Output the (x, y) coordinate of the center of the cell containing the given text.  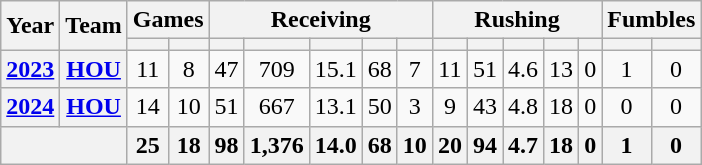
4.7 (522, 145)
667 (276, 107)
2023 (30, 69)
9 (450, 107)
4.6 (522, 69)
4.8 (522, 107)
Games (168, 20)
13 (562, 69)
98 (226, 145)
2024 (30, 107)
709 (276, 69)
14 (148, 107)
43 (484, 107)
Fumbles (652, 20)
Rushing (516, 20)
25 (148, 145)
8 (188, 69)
7 (414, 69)
20 (450, 145)
47 (226, 69)
Year (30, 26)
13.1 (336, 107)
3 (414, 107)
1,376 (276, 145)
Receiving (320, 20)
15.1 (336, 69)
94 (484, 145)
14.0 (336, 145)
50 (380, 107)
Team (94, 26)
